Return the (X, Y) coordinate for the center point of the cell that contains the specified text.  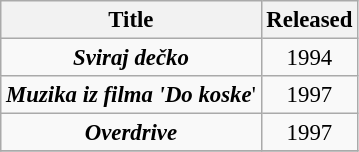
1994 (310, 58)
Overdrive (131, 133)
Muzika iz filma 'Do koske' (131, 95)
Title (131, 20)
Sviraj dečko (131, 58)
Released (310, 20)
